Detect which cell encompasses the target text, then output its (X, Y) center coordinate. 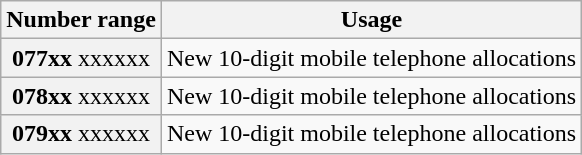
078xx xxxxxx (82, 96)
079xx xxxxxx (82, 134)
Usage (371, 20)
Number range (82, 20)
077xx xxxxxx (82, 58)
